For the text-containing cell, return its midpoint in (X, Y) coordinate format. 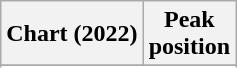
Peakposition (189, 34)
Chart (2022) (72, 34)
